Extract the [x, y] coordinate from the center of the cell holding the provided text.  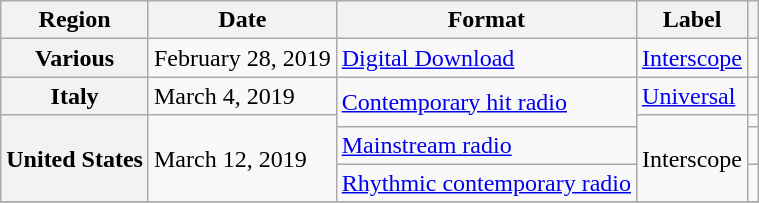
United States [75, 158]
Mainstream radio [486, 145]
Contemporary hit radio [486, 102]
February 28, 2019 [242, 58]
Digital Download [486, 58]
Rhythmic contemporary radio [486, 183]
Label [692, 20]
March 12, 2019 [242, 158]
March 4, 2019 [242, 96]
Universal [692, 96]
Italy [75, 96]
Various [75, 58]
Format [486, 20]
Region [75, 20]
Date [242, 20]
